From the cell containing the given text, extract its center point as [x, y] coordinate. 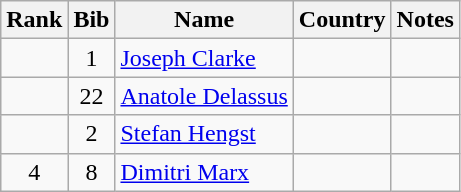
22 [92, 96]
Notes [425, 20]
Joseph Clarke [204, 58]
Name [204, 20]
Bib [92, 20]
4 [34, 172]
2 [92, 134]
8 [92, 172]
Dimitri Marx [204, 172]
Country [342, 20]
1 [92, 58]
Anatole Delassus [204, 96]
Stefan Hengst [204, 134]
Rank [34, 20]
